For the text-containing cell, return its midpoint in [X, Y] coordinate format. 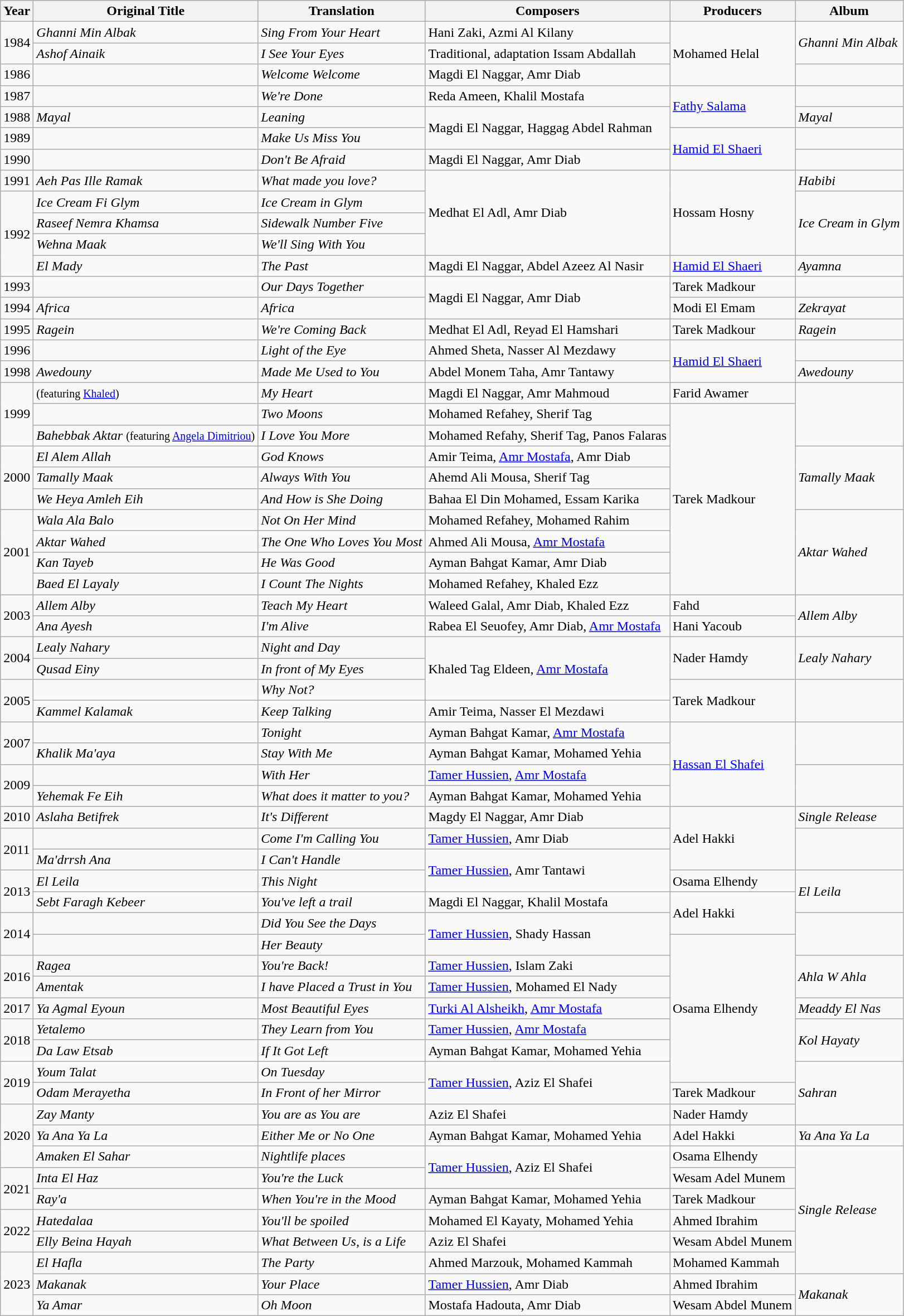
El Mady [146, 266]
Yetalemo [146, 1030]
Magdi El Naggar, Abdel Azeez Al Nasir [547, 266]
Her Beauty [342, 945]
2014 [17, 934]
God Knows [342, 457]
Turki Al Alsheikh, Amr Mostafa [547, 1008]
El Alem Allah [146, 457]
Your Place [342, 1284]
What made you love? [342, 181]
Rabea El Seuofey, Amr Diab, Amr Mostafa [547, 627]
El Hafla [146, 1262]
2009 [17, 785]
Meaddy El Nas [849, 1008]
Leaning [342, 117]
Ya Amar [146, 1305]
Raseef Nemra Khamsa [146, 223]
2000 [17, 478]
I Love You More [342, 435]
With Her [342, 775]
Reda Ameen, Khalil Mostafa [547, 96]
Odam Merayetha [146, 1093]
Fathy Salama [732, 106]
Producers [732, 11]
Ashof Ainaik [146, 54]
Traditional, adaptation Issam Abdallah [547, 54]
Tamer Hussien, Amr Tantawi [547, 870]
Bahaa El Din Mohamed, Essam Karika [547, 499]
1999 [17, 414]
Farid Awamer [732, 393]
Original Title [146, 11]
Khaled Tag Eldeen, Amr Mostafa [547, 669]
1991 [17, 181]
Two Moons [342, 414]
What Between Us, is a Life [342, 1241]
Baed El Layaly [146, 584]
Fahd [732, 605]
Modi El Emam [732, 308]
Amentak [146, 987]
Ma'drrsh Ana [146, 859]
2019 [17, 1082]
Always With You [342, 478]
1984 [17, 43]
My Heart [342, 393]
Zekrayat [849, 308]
Qusad Einy [146, 669]
Ana Ayesh [146, 627]
Magdy El Naggar, Amr Diab [547, 817]
Zay Manty [146, 1114]
1993 [17, 287]
Hatedalaa [146, 1220]
Ayman Bahgat Kamar, Amr Mostafa [547, 732]
2011 [17, 849]
Hani Zaki, Azmi Al Kilany [547, 32]
Tamer Hussien, Mohamed El Nady [547, 987]
Ray'a [146, 1199]
We're Done [342, 96]
Mohamed Helal [732, 54]
(featuring Khaled) [146, 393]
What does it matter to you? [342, 796]
Aeh Pas Ille Ramak [146, 181]
Why Not? [342, 690]
Composers [547, 11]
It's Different [342, 817]
Kan Tayeb [146, 562]
Tamer Hussien, Islam Zaki [547, 966]
Ayamna [849, 266]
Made Me Used to You [342, 372]
On Tuesday [342, 1072]
Ahemd Ali Mousa, Sherif Tag [547, 478]
1998 [17, 372]
Elly Beina Hayah [146, 1241]
1989 [17, 138]
Ahla W Ahla [849, 977]
You are as You are [342, 1114]
Either Me or No One [342, 1135]
Year [17, 11]
Tamer Hussien, Shady Hassan [547, 934]
Mohamed Refahey, Khaled Ezz [547, 584]
2003 [17, 615]
I See Your Eyes [342, 54]
Amir Teima, Amr Mostafa, Amr Diab [547, 457]
2007 [17, 743]
Magdi El Naggar, Khalil Mostafa [547, 902]
2001 [17, 552]
You'll be spoiled [342, 1220]
1992 [17, 234]
Album [849, 11]
1987 [17, 96]
Mostafa Hadouta, Amr Diab [547, 1305]
In front of My Eyes [342, 669]
Mohamed Refahey, Sherif Tag [547, 414]
Medhat El Adl, Amr Diab [547, 212]
Magdi El Naggar, Amr Mahmoud [547, 393]
I Count The Nights [342, 584]
Most Beautiful Eyes [342, 1008]
If It Got Left [342, 1051]
Make Us Miss You [342, 138]
Waleed Galal, Amr Diab, Khaled Ezz [547, 605]
2016 [17, 977]
They Learn from You [342, 1030]
Welcome Welcome [342, 75]
2021 [17, 1188]
Medhat El Adl, Reyad El Hamshari [547, 329]
2005 [17, 701]
Ragea [146, 966]
We're Coming Back [342, 329]
Hassan El Shafei [732, 764]
Light of the Eye [342, 351]
Wesam Adel Munem [732, 1178]
Habibi [849, 181]
Teach My Heart [342, 605]
1995 [17, 329]
Kol Hayaty [849, 1040]
Our Days Together [342, 287]
Come I'm Calling You [342, 838]
Hossam Hosny [732, 212]
When You're in the Mood [342, 1199]
We Heya Amleh Eih [146, 499]
1990 [17, 159]
1986 [17, 75]
Magdi El Naggar, Haggag Abdel Rahman [547, 128]
The Party [342, 1262]
2018 [17, 1040]
Mohamed Refahey, Mohamed Rahim [547, 520]
1988 [17, 117]
2022 [17, 1231]
Abdel Monem Taha, Amr Tantawy [547, 372]
Bahebbak Aktar (featuring Angela Dimitriou) [146, 435]
Inta El Haz [146, 1178]
Ice Cream Fi Glym [146, 202]
Hani Yacoub [732, 627]
Mohamed Kammah [732, 1262]
Oh Moon [342, 1305]
Amir Teima, Nasser El Mezdawi [547, 711]
Wala Ala Balo [146, 520]
Ahmed Marzouk, Mohamed Kammah [547, 1262]
Stay With Me [342, 754]
Night and Day [342, 648]
Ayman Bahgat Kamar, Amr Diab [547, 562]
Nightlife places [342, 1157]
2020 [17, 1135]
Sing From Your Heart [342, 32]
Yehemak Fe Eih [146, 796]
Khalik Ma'aya [146, 754]
Translation [342, 11]
Sidewalk Number Five [342, 223]
Mohamed El Kayaty, Mohamed Yehia [547, 1220]
2004 [17, 658]
I'm Alive [342, 627]
The One Who Loves You Most [342, 541]
1994 [17, 308]
Mohamed Refahy, Sherif Tag, Panos Falaras [547, 435]
You've left a trail [342, 902]
He Was Good [342, 562]
In Front of her Mirror [342, 1093]
Da Law Etsab [146, 1051]
You're Back! [342, 966]
Youm Talat [146, 1072]
Keep Talking [342, 711]
Not On Her Mind [342, 520]
2017 [17, 1008]
You're the Luck [342, 1178]
Kammel Kalamak [146, 711]
Ya Agmal Eyoun [146, 1008]
Aslaha Betifrek [146, 817]
I Can't Handle [342, 859]
Tonight [342, 732]
I have Placed a Trust in You [342, 987]
The Past [342, 266]
And How is She Doing [342, 499]
We'll Sing With You [342, 244]
Wehna Maak [146, 244]
This Night [342, 881]
Did You See the Days [342, 923]
Ahmed Ali Mousa, Amr Mostafa [547, 541]
Sebt Faragh Kebeer [146, 902]
Sahran [849, 1093]
2023 [17, 1284]
Don't Be Afraid [342, 159]
Amaken El Sahar [146, 1157]
2013 [17, 891]
1996 [17, 351]
Ahmed Sheta, Nasser Al Mezdawy [547, 351]
2010 [17, 817]
